For the text-containing cell, return its midpoint in [X, Y] coordinate format. 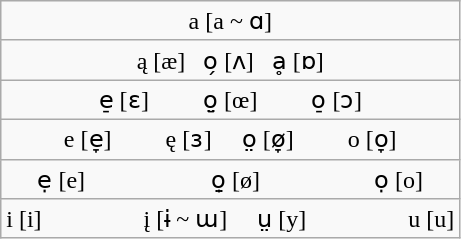
e [e̞] ę [ɜ] o̤ [ø̞] o [o̞] [230, 139]
a [a ~ ɑ] [230, 21]
i [i] į [ɨ ~ ɯ] ṳ [y] u [u] [230, 219]
ẹ [e] o̤̣ [ø] ọ [o] [230, 179]
ą [æ] o̗ [ʌ] ḁ [ɒ] [230, 60]
e̠ [ɛ] o̤̠ [œ] o̠ [ɔ] [230, 100]
